Extract the [x, y] coordinate from the center of the cell holding the provided text.  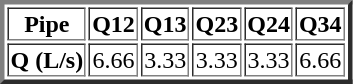
Q34 [320, 24]
Q24 [268, 24]
Q12 [114, 24]
Q13 [166, 24]
Q23 [218, 24]
Pipe [48, 24]
Q (L/s) [48, 60]
